Determine the [X, Y] coordinate at the center of the cell enclosing the given text.  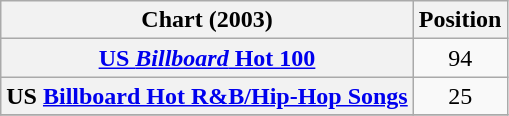
Position [460, 20]
25 [460, 96]
US Billboard Hot 100 [207, 58]
US Billboard Hot R&B/Hip-Hop Songs [207, 96]
94 [460, 58]
Chart (2003) [207, 20]
